For the text-containing cell, return its midpoint in [X, Y] coordinate format. 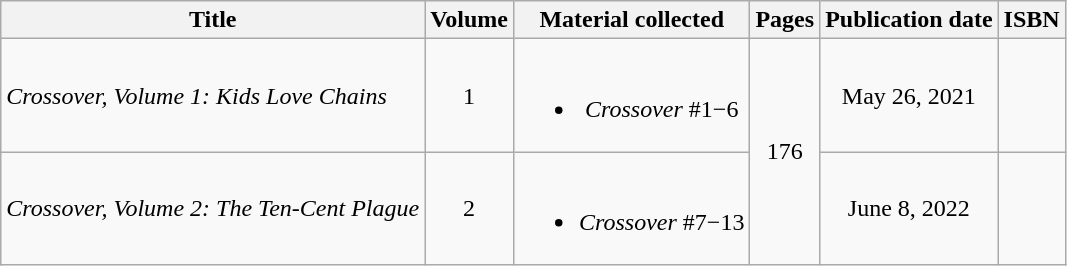
2 [470, 208]
Volume [470, 20]
ISBN [1032, 20]
Crossover, Volume 1: Kids Love Chains [213, 96]
Pages [785, 20]
176 [785, 152]
May 26, 2021 [909, 96]
Material collected [632, 20]
Crossover #1−6 [632, 96]
Crossover, Volume 2: The Ten-Cent Plague [213, 208]
Title [213, 20]
1 [470, 96]
Publication date [909, 20]
Crossover #7−13 [632, 208]
June 8, 2022 [909, 208]
